Extract the (x, y) coordinate from the center of the cell holding the provided text.  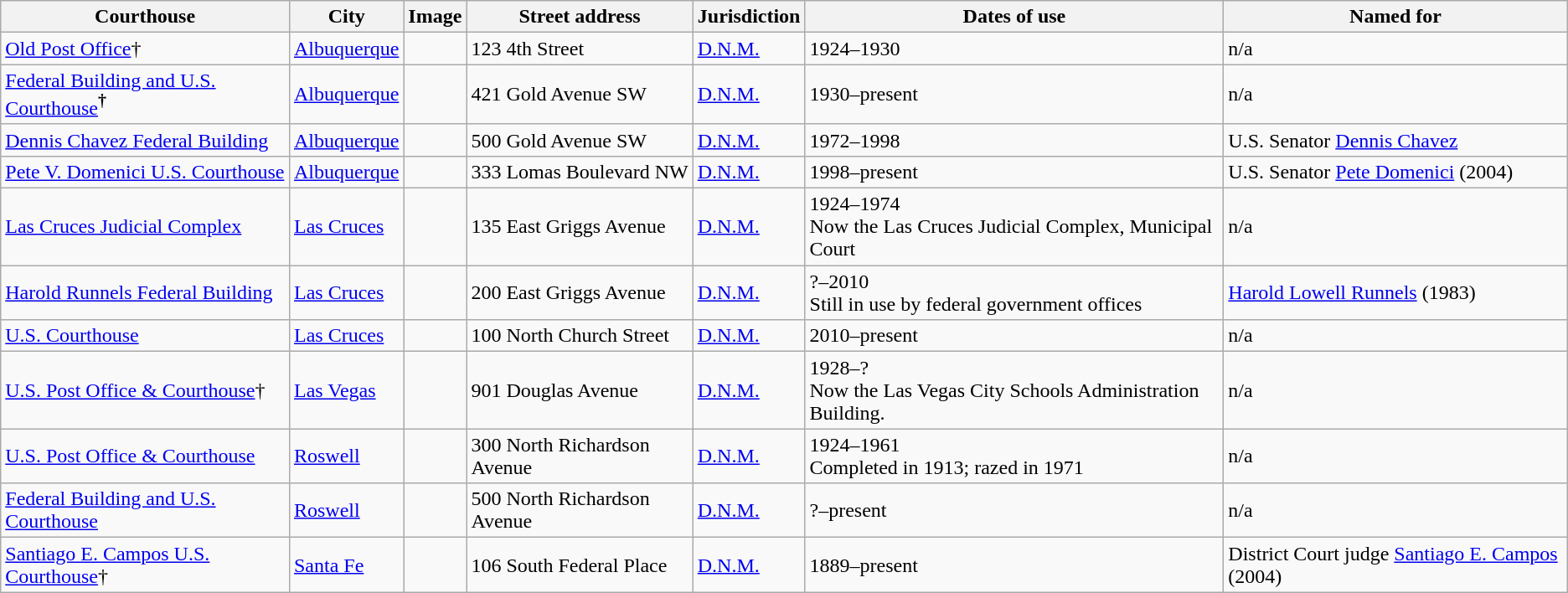
U.S. Courthouse (146, 336)
City (346, 17)
500 Gold Avenue SW (580, 140)
U.S. Senator Dennis Chavez (1395, 140)
1889–present (1014, 565)
1924–1974Now the Las Cruces Judicial Complex, Municipal Court (1014, 227)
300 North Richardson Avenue (580, 456)
200 East Griggs Avenue (580, 293)
Pete V. Domenici U.S. Courthouse (146, 172)
Harold Runnels Federal Building (146, 293)
District Court judge Santiago E. Campos (2004) (1395, 565)
1928–?Now the Las Vegas City Schools Administration Building. (1014, 390)
Santa Fe (346, 565)
Street address (580, 17)
Old Post Office† (146, 49)
Federal Building and U.S. Courthouse (146, 511)
1998–present (1014, 172)
333 Lomas Boulevard NW (580, 172)
2010–present (1014, 336)
Named for (1395, 17)
421 Gold Avenue SW (580, 95)
Las Cruces Judicial Complex (146, 227)
Harold Lowell Runnels (1983) (1395, 293)
1924–1930 (1014, 49)
Courthouse (146, 17)
106 South Federal Place (580, 565)
U.S. Senator Pete Domenici (2004) (1395, 172)
Las Vegas (346, 390)
U.S. Post Office & Courthouse† (146, 390)
Jurisdiction (749, 17)
1972–1998 (1014, 140)
U.S. Post Office & Courthouse (146, 456)
1924–1961Completed in 1913; razed in 1971 (1014, 456)
100 North Church Street (580, 336)
?–2010Still in use by federal government offices (1014, 293)
500 North Richardson Avenue (580, 511)
Dennis Chavez Federal Building (146, 140)
Dates of use (1014, 17)
Federal Building and U.S. Courthouse† (146, 95)
Image (436, 17)
123 4th Street (580, 49)
Santiago E. Campos U.S. Courthouse† (146, 565)
1930–present (1014, 95)
135 East Griggs Avenue (580, 227)
901 Douglas Avenue (580, 390)
?–present (1014, 511)
